Find where the given text appears and provide that cell's center as [X, Y] coordinate. 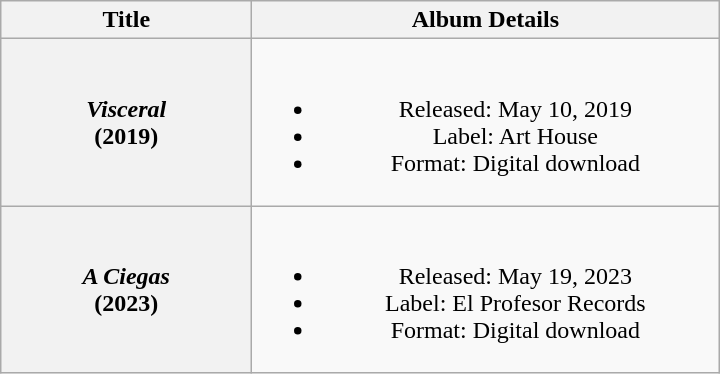
Album Details [486, 20]
Title [126, 20]
Visceral(2019) [126, 122]
Released: May 19, 2023Label: El Profesor RecordsFormat: Digital download [486, 290]
Released: May 10, 2019Label: Art HouseFormat: Digital download [486, 122]
A Ciegas(2023) [126, 290]
